For the text-containing cell, return its midpoint in (x, y) coordinate format. 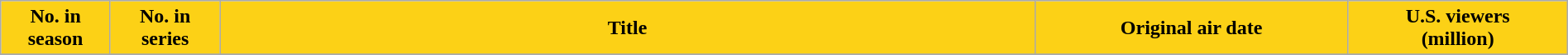
Title (627, 28)
U.S. viewers(million) (1457, 28)
No. inseries (165, 28)
Original air date (1191, 28)
No. inseason (56, 28)
